Pinpoint the cell where the given text exists, returning its (x, y) midpoint coordinate. 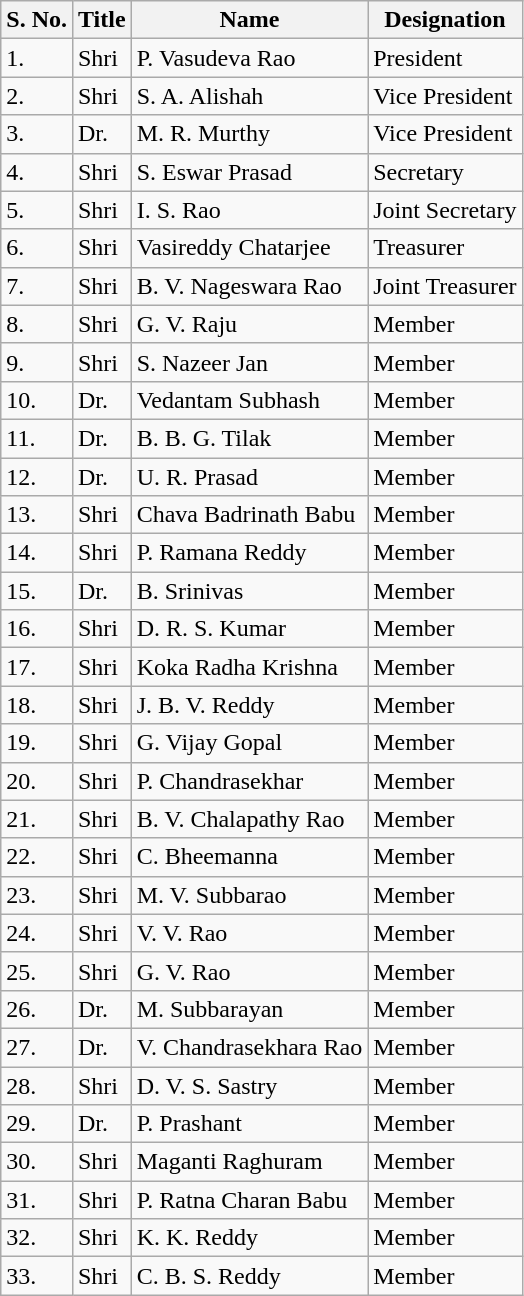
14. (37, 553)
26. (37, 1009)
30. (37, 1162)
M. R. Murthy (250, 134)
9. (37, 362)
5. (37, 210)
P. Vasudeva Rao (250, 58)
18. (37, 705)
13. (37, 515)
B. V. Chalapathy Rao (250, 819)
President (445, 58)
G. V. Rao (250, 971)
P. Prashant (250, 1124)
U. R. Prasad (250, 477)
Title (102, 20)
S. No. (37, 20)
P. Ratna Charan Babu (250, 1200)
B. B. G. Tilak (250, 438)
V. V. Rao (250, 933)
33. (37, 1276)
1. (37, 58)
C. B. S. Reddy (250, 1276)
21. (37, 819)
I. S. Rao (250, 210)
P. Chandrasekhar (250, 781)
23. (37, 895)
2. (37, 96)
15. (37, 591)
V. Chandrasekhara Rao (250, 1047)
12. (37, 477)
22. (37, 857)
Chava Badrinath Babu (250, 515)
C. Bheemanna (250, 857)
B. V. Nageswara Rao (250, 286)
J. B. V. Reddy (250, 705)
4. (37, 172)
7. (37, 286)
P. Ramana Reddy (250, 553)
3. (37, 134)
28. (37, 1085)
17. (37, 667)
Joint Treasurer (445, 286)
G. V. Raju (250, 324)
B. Srinivas (250, 591)
29. (37, 1124)
19. (37, 743)
Vedantam Subhash (250, 400)
S. Eswar Prasad (250, 172)
16. (37, 629)
M. Subbarayan (250, 1009)
31. (37, 1200)
Vasireddy Chatarjee (250, 248)
Designation (445, 20)
8. (37, 324)
Secretary (445, 172)
Name (250, 20)
11. (37, 438)
Joint Secretary (445, 210)
6. (37, 248)
D. R. S. Kumar (250, 629)
Treasurer (445, 248)
S. A. Alishah (250, 96)
K. K. Reddy (250, 1238)
M. V. Subbarao (250, 895)
Koka Radha Krishna (250, 667)
S. Nazeer Jan (250, 362)
10. (37, 400)
Maganti Raghuram (250, 1162)
D. V. S. Sastry (250, 1085)
25. (37, 971)
20. (37, 781)
24. (37, 933)
32. (37, 1238)
27. (37, 1047)
G. Vijay Gopal (250, 743)
